Determine the (X, Y) coordinate at the center of the cell enclosing the given text.  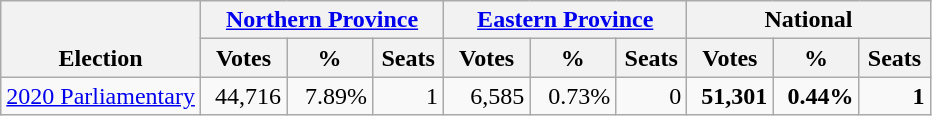
0.44% (816, 96)
0 (652, 96)
0.73% (573, 96)
National (808, 20)
Eastern Province (566, 20)
51,301 (730, 96)
Northern Province (322, 20)
7.89% (329, 96)
2020 Parliamentary (101, 96)
Election (101, 39)
6,585 (487, 96)
44,716 (243, 96)
